For the text-containing cell, return its midpoint in [X, Y] coordinate format. 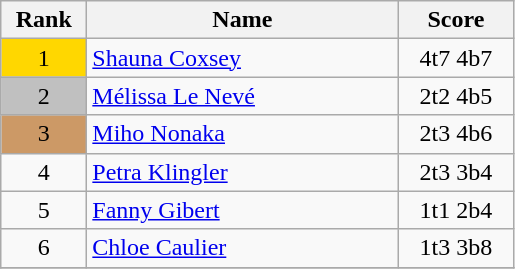
4 [44, 172]
6 [44, 248]
4t7 4b7 [456, 58]
2t3 4b6 [456, 134]
2t2 4b5 [456, 96]
Shauna Coxsey [242, 58]
2t3 3b4 [456, 172]
Rank [44, 20]
Fanny Gibert [242, 210]
1 [44, 58]
Name [242, 20]
Chloe Caulier [242, 248]
3 [44, 134]
1t1 2b4 [456, 210]
Petra Klingler [242, 172]
Miho Nonaka [242, 134]
5 [44, 210]
2 [44, 96]
Mélissa Le Nevé [242, 96]
Score [456, 20]
1t3 3b8 [456, 248]
